Extract the [x, y] coordinate from the center of the cell holding the provided text.  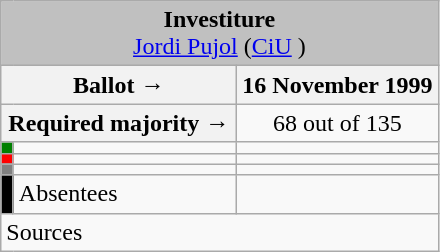
16 November 1999 [338, 85]
68 out of 135 [338, 123]
Ballot → [119, 85]
Sources [220, 232]
InvestitureJordi Pujol (CiU ) [220, 34]
Required majority → [119, 123]
Absentees [125, 194]
